Identify which cell holds the provided text, then report its (x, y) central coordinate. 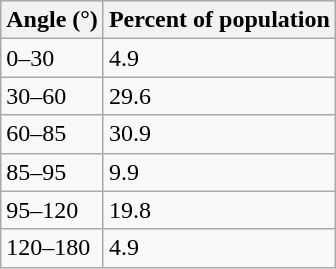
9.9 (219, 172)
Percent of population (219, 20)
30–60 (52, 96)
120–180 (52, 248)
19.8 (219, 210)
30.9 (219, 134)
0–30 (52, 58)
95–120 (52, 210)
Angle (°) (52, 20)
60–85 (52, 134)
29.6 (219, 96)
85–95 (52, 172)
